Scan for the cell matching the given text and deliver its [x, y] coordinate at center. 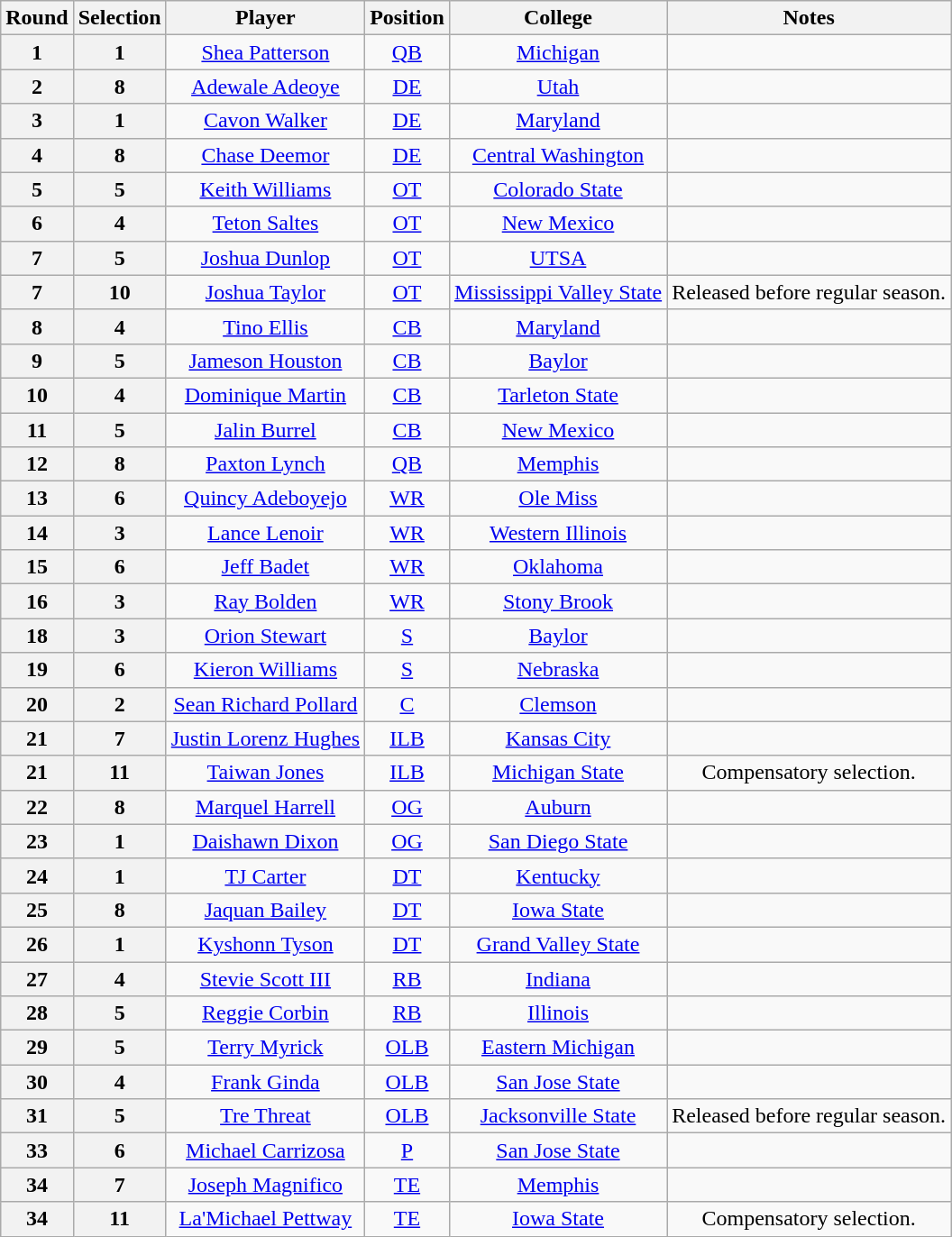
Keith Williams [265, 189]
Tre Threat [265, 1116]
Nebraska [557, 670]
9 [37, 361]
Joshua Taylor [265, 292]
Lance Lenoir [265, 533]
TJ Carter [265, 875]
Eastern Michigan [557, 1048]
22 [37, 807]
28 [37, 1013]
25 [37, 910]
Michael Carrizosa [265, 1150]
Frank Ginda [265, 1082]
Position [407, 18]
14 [37, 533]
Stevie Scott III [265, 978]
Paxton Lynch [265, 464]
Jaquan Bailey [265, 910]
20 [37, 704]
Kansas City [557, 738]
Kyshonn Tyson [265, 944]
Grand Valley State [557, 944]
31 [37, 1116]
Sean Richard Pollard [265, 704]
P [407, 1150]
UTSA [557, 258]
Orion Stewart [265, 636]
29 [37, 1048]
Michigan State [557, 773]
Central Washington [557, 155]
San Diego State [557, 841]
15 [37, 567]
18 [37, 636]
Selection [119, 18]
Daishawn Dixon [265, 841]
30 [37, 1082]
Clemson [557, 704]
Teton Saltes [265, 224]
Quincy Adeboyejo [265, 499]
Justin Lorenz Hughes [265, 738]
Round [37, 18]
Jeff Badet [265, 567]
24 [37, 875]
26 [37, 944]
Colorado State [557, 189]
Western Illinois [557, 533]
Mississippi Valley State [557, 292]
23 [37, 841]
Reggie Corbin [265, 1013]
Jacksonville State [557, 1116]
Jalin Burrel [265, 430]
Joseph Magnifico [265, 1185]
Jameson Houston [265, 361]
Joshua Dunlop [265, 258]
Oklahoma [557, 567]
Taiwan Jones [265, 773]
Tino Ellis [265, 326]
Michigan [557, 52]
19 [37, 670]
13 [37, 499]
Indiana [557, 978]
Marquel Harrell [265, 807]
Auburn [557, 807]
33 [37, 1150]
Shea Patterson [265, 52]
12 [37, 464]
Player [265, 18]
16 [37, 601]
Notes [810, 18]
Dominique Martin [265, 395]
Ole Miss [557, 499]
Tarleton State [557, 395]
Adewale Adeoye [265, 87]
C [407, 704]
Chase Deemor [265, 155]
Kieron Williams [265, 670]
Ray Bolden [265, 601]
Stony Brook [557, 601]
Cavon Walker [265, 121]
College [557, 18]
Kentucky [557, 875]
27 [37, 978]
La'Michael Pettway [265, 1219]
Terry Myrick [265, 1048]
Illinois [557, 1013]
Utah [557, 87]
